From the cell containing the given text, extract its center point as (X, Y) coordinate. 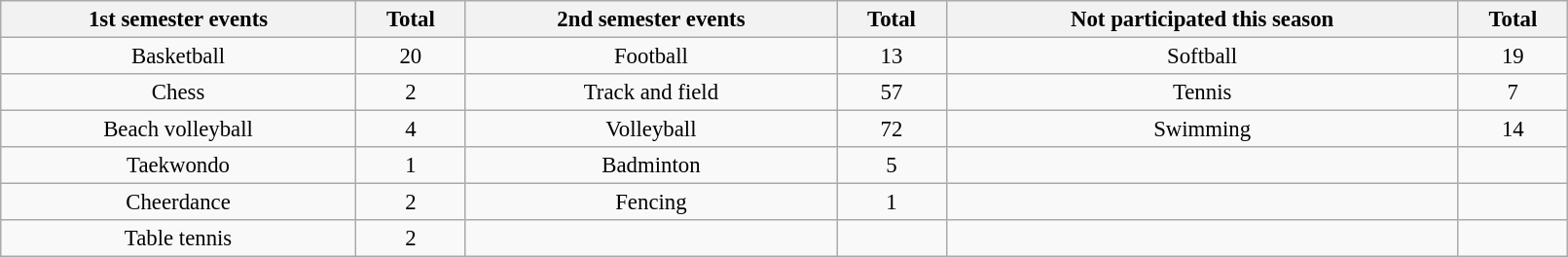
14 (1513, 129)
Basketball (179, 56)
7 (1513, 92)
13 (892, 56)
Swimming (1201, 129)
Volleyball (650, 129)
20 (411, 56)
Cheerdance (179, 202)
Softball (1201, 56)
Badminton (650, 165)
Table tennis (179, 239)
Beach volleyball (179, 129)
1st semester events (179, 19)
5 (892, 165)
72 (892, 129)
2nd semester events (650, 19)
57 (892, 92)
Not participated this season (1201, 19)
Track and field (650, 92)
19 (1513, 56)
Taekwondo (179, 165)
Tennis (1201, 92)
Fencing (650, 202)
Football (650, 56)
4 (411, 129)
Chess (179, 92)
